Detect which cell encompasses the target text, then output its [X, Y] center coordinate. 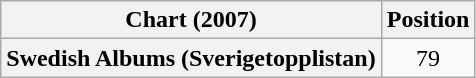
79 [428, 58]
Chart (2007) [191, 20]
Position [428, 20]
Swedish Albums (Sverigetopplistan) [191, 58]
